Find where the given text appears and provide that cell's center as [X, Y] coordinate. 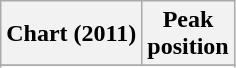
Peakposition [188, 34]
Chart (2011) [72, 34]
